Locate the cell with the specified text and output its (X, Y) center coordinate. 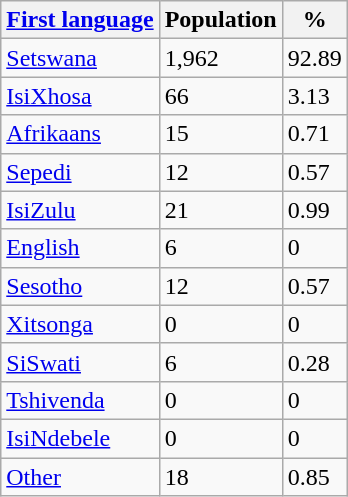
Xitsonga (80, 324)
0.28 (314, 362)
SiSwati (80, 362)
1,962 (220, 58)
Other (80, 477)
Sepedi (80, 172)
66 (220, 96)
0.99 (314, 210)
15 (220, 134)
% (314, 20)
IsiNdebele (80, 438)
Setswana (80, 58)
Sesotho (80, 286)
Afrikaans (80, 134)
3.13 (314, 96)
Population (220, 20)
IsiXhosa (80, 96)
21 (220, 210)
Tshivenda (80, 400)
0.71 (314, 134)
First language (80, 20)
92.89 (314, 58)
18 (220, 477)
0.85 (314, 477)
IsiZulu (80, 210)
English (80, 248)
